Capture the cell that displays the provided text and extract its (X, Y) central coordinate. 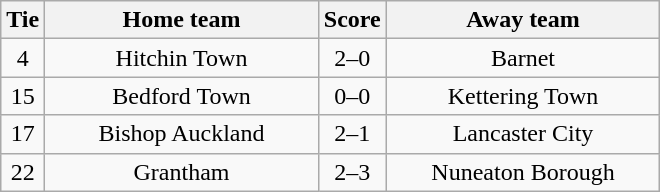
Grantham (182, 172)
2–0 (352, 58)
2–1 (352, 134)
22 (23, 172)
2–3 (352, 172)
0–0 (352, 96)
4 (23, 58)
Hitchin Town (182, 58)
17 (23, 134)
Barnet (523, 58)
Lancaster City (523, 134)
Away team (523, 20)
Tie (23, 20)
Bishop Auckland (182, 134)
Nuneaton Borough (523, 172)
Kettering Town (523, 96)
Home team (182, 20)
15 (23, 96)
Bedford Town (182, 96)
Score (352, 20)
